Extract the [x, y] coordinate from the center of the cell holding the provided text.  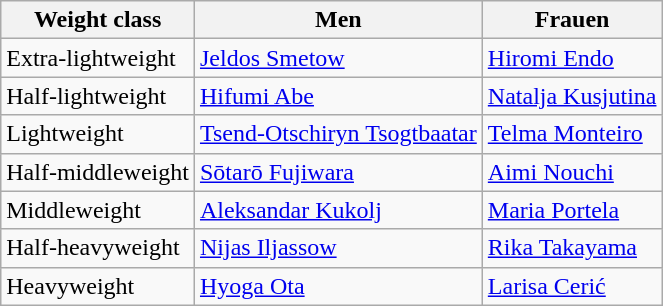
Hiromi Endo [572, 58]
Heavyweight [98, 286]
Aleksandar Kukolj [338, 210]
Maria Portela [572, 210]
Tsend-Otschiryn Tsogtbaatar [338, 134]
Sōtarō Fujiwara [338, 172]
Jeldos Smetow [338, 58]
Nijas Iljassow [338, 248]
Middleweight [98, 210]
Half-lightweight [98, 96]
Hyoga Ota [338, 286]
Half-middleweight [98, 172]
Half-heavyweight [98, 248]
Rika Takayama [572, 248]
Extra-lightweight [98, 58]
Hifumi Abe [338, 96]
Natalja Kusjutina [572, 96]
Weight class [98, 20]
Men [338, 20]
Telma Monteiro [572, 134]
Frauen [572, 20]
Lightweight [98, 134]
Aimi Nouchi [572, 172]
Larisa Cerić [572, 286]
